From the cell containing the given text, extract its center point as [X, Y] coordinate. 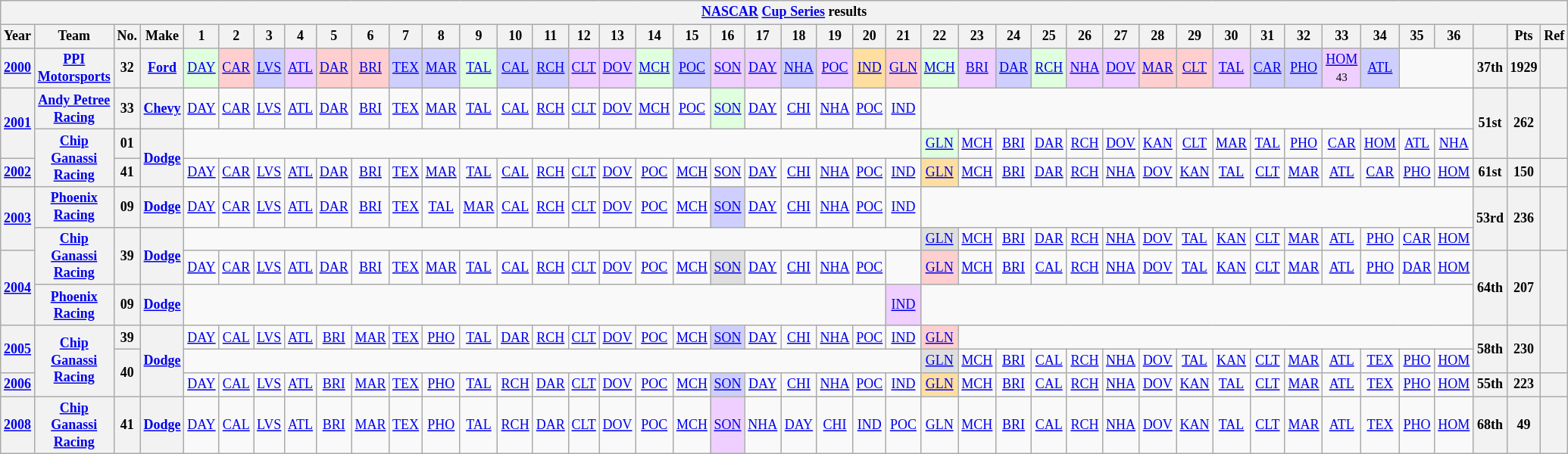
3 [270, 36]
262 [1524, 123]
51st [1491, 123]
207 [1524, 288]
53rd [1491, 219]
HOM43 [1342, 68]
37th [1491, 68]
2006 [18, 384]
13 [617, 36]
2003 [18, 219]
Chevy [162, 109]
230 [1524, 349]
19 [835, 36]
18 [799, 36]
27 [1121, 36]
10 [515, 36]
28 [1157, 36]
Ford [162, 68]
30 [1232, 36]
2 [236, 36]
31 [1267, 36]
24 [1014, 36]
29 [1195, 36]
9 [479, 36]
Ref [1554, 36]
20 [870, 36]
12 [583, 36]
40 [127, 372]
2002 [18, 173]
1 [201, 36]
01 [127, 143]
17 [763, 36]
NASCAR Cup Series results [785, 12]
Year [18, 36]
No. [127, 36]
15 [692, 36]
23 [977, 36]
5 [333, 36]
35 [1417, 36]
26 [1085, 36]
Make [162, 36]
2008 [18, 425]
61st [1491, 173]
6 [370, 36]
1929 [1524, 68]
14 [654, 36]
36 [1454, 36]
49 [1524, 425]
34 [1380, 36]
16 [727, 36]
Pts [1524, 36]
7 [406, 36]
55th [1491, 384]
2005 [18, 349]
64th [1491, 288]
150 [1524, 173]
25 [1048, 36]
223 [1524, 384]
2001 [18, 123]
8 [441, 36]
2004 [18, 288]
4 [301, 36]
22 [939, 36]
236 [1524, 219]
PPI Motorsports [74, 68]
11 [550, 36]
68th [1491, 425]
58th [1491, 349]
2000 [18, 68]
Team [74, 36]
Andy Petree Racing [74, 109]
21 [904, 36]
